Pinpoint the cell where the given text exists, returning its [X, Y] midpoint coordinate. 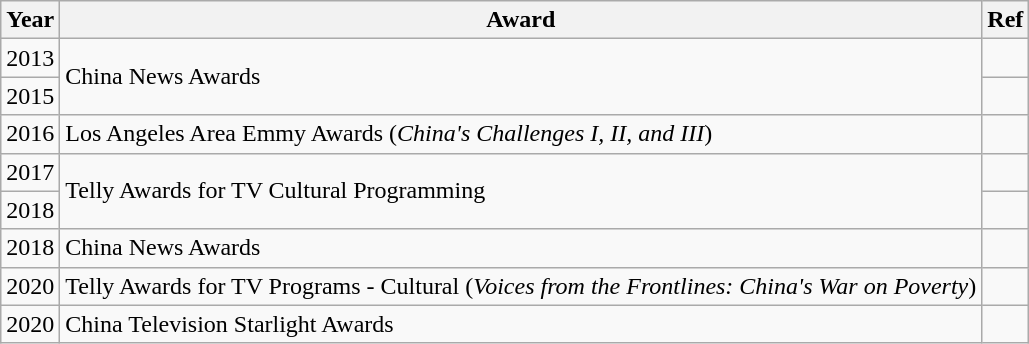
2017 [30, 172]
2016 [30, 134]
Los Angeles Area Emmy Awards (China's Challenges I, II, and III) [521, 134]
China Television Starlight Awards [521, 324]
Telly Awards for TV Cultural Programming [521, 191]
Award [521, 20]
2013 [30, 58]
Telly Awards for TV Programs - Cultural (Voices from the Frontlines: China's War on Poverty) [521, 286]
2015 [30, 96]
Year [30, 20]
Ref [1006, 20]
